Return (X, Y) of the center of cell containing provided text 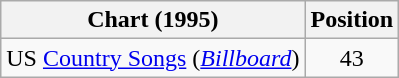
43 (352, 58)
US Country Songs (Billboard) (153, 58)
Position (352, 20)
Chart (1995) (153, 20)
